Locate the cell with the specified text and output its (x, y) center coordinate. 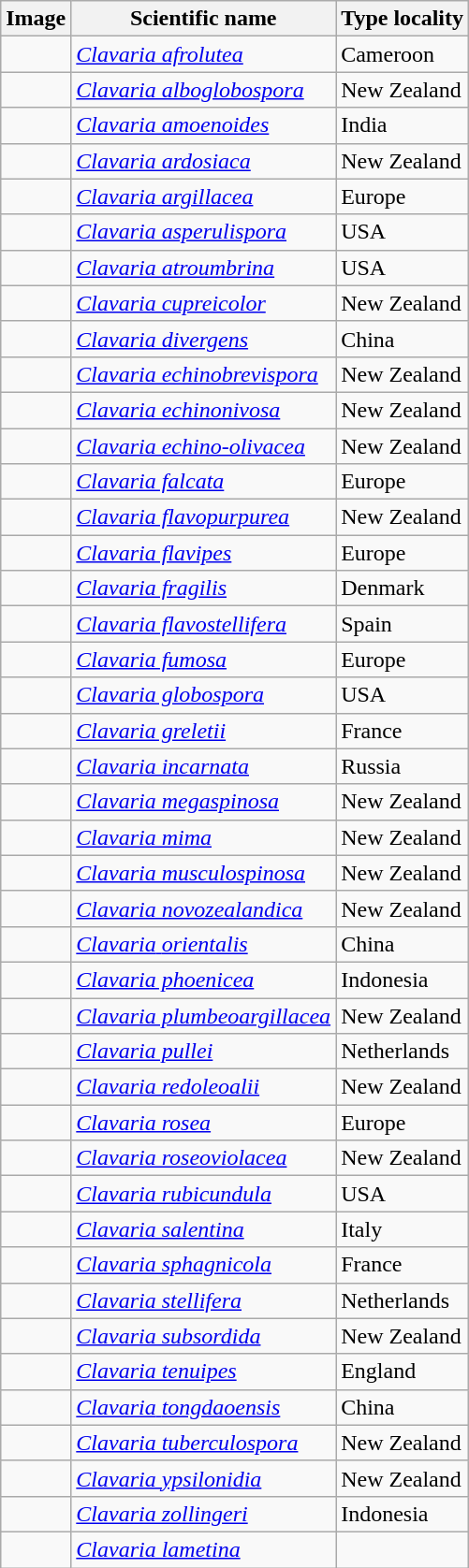
Clavaria flavostellifera (204, 624)
Spain (403, 624)
Clavaria tenuipes (204, 1372)
Clavaria incarnata (204, 766)
Clavaria megaspinosa (204, 802)
Clavaria afrolutea (204, 54)
Image (36, 19)
Clavaria lametina (204, 1549)
Clavaria fragilis (204, 588)
Clavaria pullei (204, 1052)
Clavaria echino-olivacea (204, 446)
Clavaria falcata (204, 482)
Clavaria globospora (204, 695)
Type locality (403, 19)
Clavaria ardosiaca (204, 161)
India (403, 125)
Clavaria roseoviolacea (204, 1158)
Clavaria zollingeri (204, 1514)
Clavaria tuberculospora (204, 1443)
Clavaria musculospinosa (204, 873)
England (403, 1372)
Clavaria ypsilonidia (204, 1478)
Clavaria phoenicea (204, 980)
Clavaria fumosa (204, 660)
Clavaria rosea (204, 1123)
Clavaria redoleoalii (204, 1087)
Clavaria asperulispora (204, 232)
Clavaria orientalis (204, 944)
Clavaria subsordida (204, 1336)
Clavaria flavopurpurea (204, 517)
Cameroon (403, 54)
Clavaria echinobrevispora (204, 374)
Denmark (403, 588)
Clavaria echinonivosa (204, 410)
Clavaria rubicundula (204, 1194)
Clavaria greletii (204, 731)
Clavaria mima (204, 837)
Clavaria tongdaoensis (204, 1407)
Clavaria novozealandica (204, 908)
Clavaria plumbeoargillacea (204, 1015)
Italy (403, 1229)
Clavaria stellifera (204, 1300)
Clavaria sphagnicola (204, 1265)
Clavaria argillacea (204, 196)
Clavaria amoenoides (204, 125)
Scientific name (204, 19)
Clavaria flavipes (204, 553)
Clavaria salentina (204, 1229)
Russia (403, 766)
Clavaria cupreicolor (204, 303)
Clavaria alboglobospora (204, 90)
Clavaria atroumbrina (204, 268)
Clavaria divergens (204, 339)
